Pinpoint the cell where the given text exists, returning its [X, Y] midpoint coordinate. 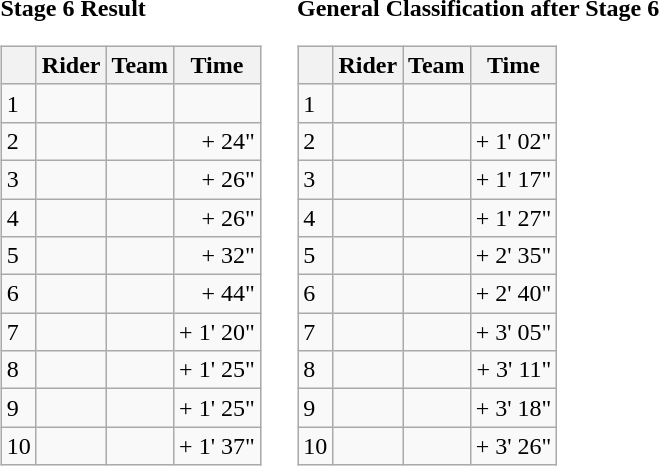
+ 1' 02" [514, 141]
+ 3' 11" [514, 370]
+ 2' 40" [514, 294]
+ 1' 27" [514, 217]
+ 3' 18" [514, 408]
+ 3' 26" [514, 446]
+ 2' 35" [514, 256]
+ 1' 17" [514, 179]
+ 3' 05" [514, 332]
+ 1' 20" [218, 332]
+ 24" [218, 141]
+ 44" [218, 294]
+ 1' 37" [218, 446]
+ 32" [218, 256]
